Determine the [X, Y] coordinate at the center of the cell enclosing the given text.  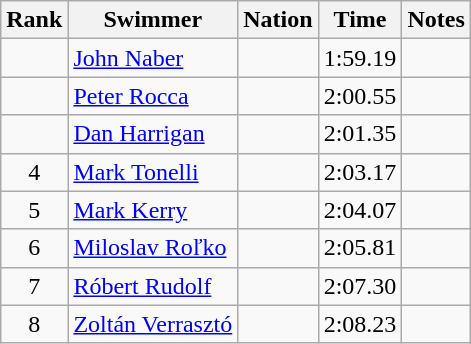
2:00.55 [360, 96]
Time [360, 20]
2:07.30 [360, 286]
Swimmer [153, 20]
Róbert Rudolf [153, 286]
2:05.81 [360, 248]
Zoltán Verrasztó [153, 324]
4 [34, 172]
Miloslav Roľko [153, 248]
2:01.35 [360, 134]
2:03.17 [360, 172]
6 [34, 248]
7 [34, 286]
1:59.19 [360, 58]
5 [34, 210]
Mark Kerry [153, 210]
Peter Rocca [153, 96]
2:08.23 [360, 324]
Nation [278, 20]
2:04.07 [360, 210]
Dan Harrigan [153, 134]
Rank [34, 20]
Notes [436, 20]
8 [34, 324]
Mark Tonelli [153, 172]
John Naber [153, 58]
